Pinpoint the cell where the given text exists, returning its [x, y] midpoint coordinate. 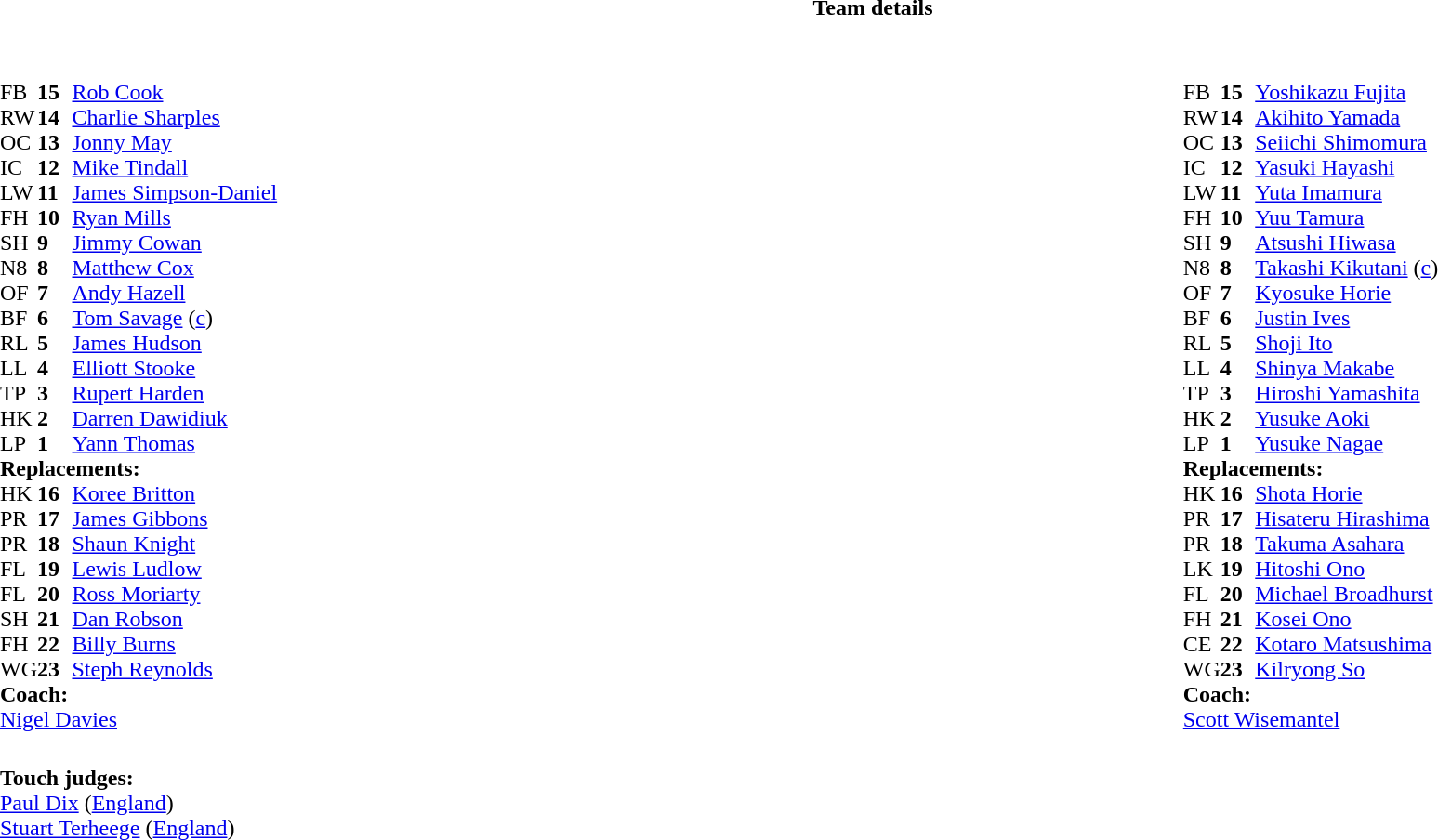
Nigel Davies [139, 719]
Matthew Cox [175, 268]
Shota Horie [1346, 494]
James Hudson [175, 344]
Hitoshi Ono [1346, 569]
Justin Ives [1346, 318]
Shoji Ito [1346, 344]
Takuma Asahara [1346, 545]
Yusuke Nagae [1346, 444]
Akihito Yamada [1346, 117]
Yuta Imamura [1346, 193]
Kyosuke Horie [1346, 294]
CE [1202, 645]
Elliott Stooke [175, 368]
Yusuke Aoki [1346, 418]
Jonny May [175, 143]
James Gibbons [175, 518]
Rupert Harden [175, 394]
Jimmy Cowan [175, 243]
Takashi Kikutani (c) [1346, 268]
Dan Robson [175, 619]
Shaun Knight [175, 545]
Ryan Mills [175, 217]
Mike Tindall [175, 167]
Charlie Sharples [175, 117]
Steph Reynolds [175, 669]
Atsushi Hiwasa [1346, 243]
Andy Hazell [175, 294]
Kotaro Matsushima [1346, 645]
Kosei Ono [1346, 619]
Michael Broadhurst [1346, 595]
Shinya Makabe [1346, 368]
Hisateru Hirashima [1346, 518]
Lewis Ludlow [175, 569]
Hiroshi Yamashita [1346, 394]
Tom Savage (c) [175, 318]
Darren Dawidiuk [175, 418]
Koree Britton [175, 494]
Yoshikazu Fujita [1346, 93]
Rob Cook [175, 93]
Seiichi Shimomura [1346, 143]
Yasuki Hayashi [1346, 167]
Kilryong So [1346, 669]
LK [1202, 569]
Yuu Tamura [1346, 217]
Scott Wisemantel [1311, 719]
Billy Burns [175, 645]
Ross Moriarty [175, 595]
Yann Thomas [175, 444]
James Simpson-Daniel [175, 193]
